Output the [x, y] coordinate of the center of the cell containing the given text.  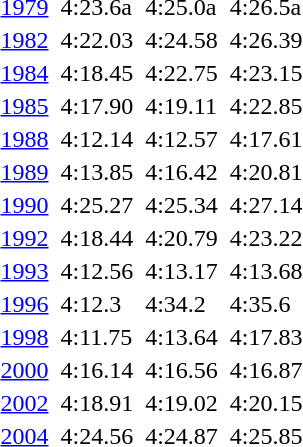
4:12.57 [182, 139]
4:22.03 [97, 40]
4:20.79 [182, 238]
4:16.14 [97, 370]
4:13.85 [97, 172]
4:24.58 [182, 40]
4:18.44 [97, 238]
4:12.56 [97, 271]
4:22.75 [182, 73]
4:19.11 [182, 106]
4:34.2 [182, 304]
4:25.34 [182, 205]
4:11.75 [97, 337]
4:16.42 [182, 172]
4:12.14 [97, 139]
4:17.90 [97, 106]
4:25.27 [97, 205]
4:18.91 [97, 403]
4:13.64 [182, 337]
4:16.56 [182, 370]
4:12.3 [97, 304]
4:13.17 [182, 271]
4:19.02 [182, 403]
4:18.45 [97, 73]
